Search for the cell housing the specified text and yield its [X, Y] center coordinate. 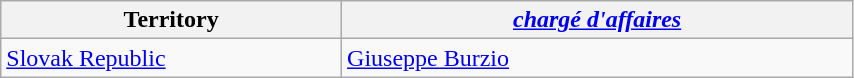
chargé d'affaires [598, 20]
Slovak Republic [172, 58]
Giuseppe Burzio [598, 58]
Territory [172, 20]
